Determine the [X, Y] coordinate at the center of the cell enclosing the given text.  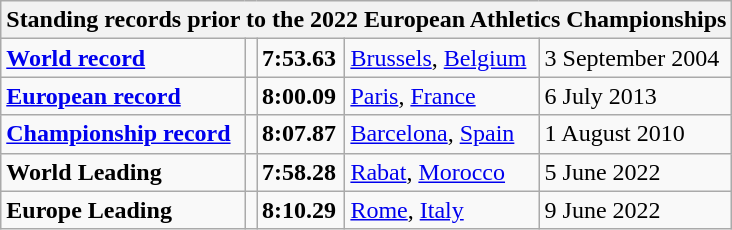
Rabat, Morocco [442, 172]
9 June 2022 [636, 210]
8:00.09 [301, 96]
Paris, France [442, 96]
7:53.63 [301, 58]
5 June 2022 [636, 172]
8:07.87 [301, 134]
Championship record [123, 134]
1 August 2010 [636, 134]
Rome, Italy [442, 210]
3 September 2004 [636, 58]
Barcelona, Spain [442, 134]
Standing records prior to the 2022 European Athletics Championships [366, 20]
World Leading [123, 172]
World record [123, 58]
6 July 2013 [636, 96]
7:58.28 [301, 172]
8:10.29 [301, 210]
Brussels, Belgium [442, 58]
Europe Leading [123, 210]
European record [123, 96]
